Return [X, Y] of the center of cell containing provided text 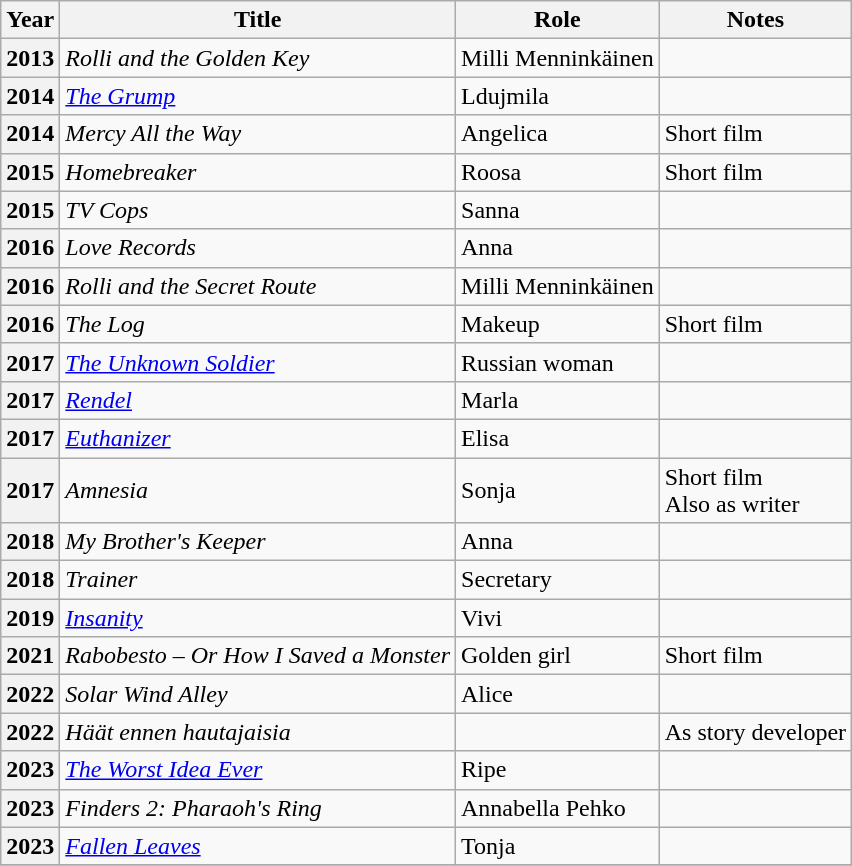
Rabobesto – Or How I Saved a Monster [258, 656]
Angelica [558, 134]
The Log [258, 324]
Tonja [558, 846]
Trainer [258, 580]
As story developer [755, 732]
Homebreaker [258, 172]
Alice [558, 694]
Ldujmila [558, 96]
Secretary [558, 580]
TV Cops [258, 210]
Russian woman [558, 362]
The Unknown Soldier [258, 362]
Role [558, 20]
Rolli and the Secret Route [258, 286]
Marla [558, 400]
Finders 2: Pharaoh's Ring [258, 808]
Roosa [558, 172]
The Grump [258, 96]
Euthanizer [258, 438]
Mercy All the Way [258, 134]
Solar Wind Alley [258, 694]
Insanity [258, 618]
Rolli and the Golden Key [258, 58]
My Brother's Keeper [258, 542]
The Worst Idea Ever [258, 770]
Notes [755, 20]
Häät ennen hautajaisia [258, 732]
Short filmAlso as writer [755, 490]
Title [258, 20]
Elisa [558, 438]
Sanna [558, 210]
2019 [30, 618]
Ripe [558, 770]
Sonja [558, 490]
2021 [30, 656]
Love Records [258, 248]
Annabella Pehko [558, 808]
Year [30, 20]
Amnesia [258, 490]
Vivi [558, 618]
Golden girl [558, 656]
2013 [30, 58]
Fallen Leaves [258, 846]
Makeup [558, 324]
Rendel [258, 400]
